Extract the [x, y] coordinate from the center of the cell holding the provided text.  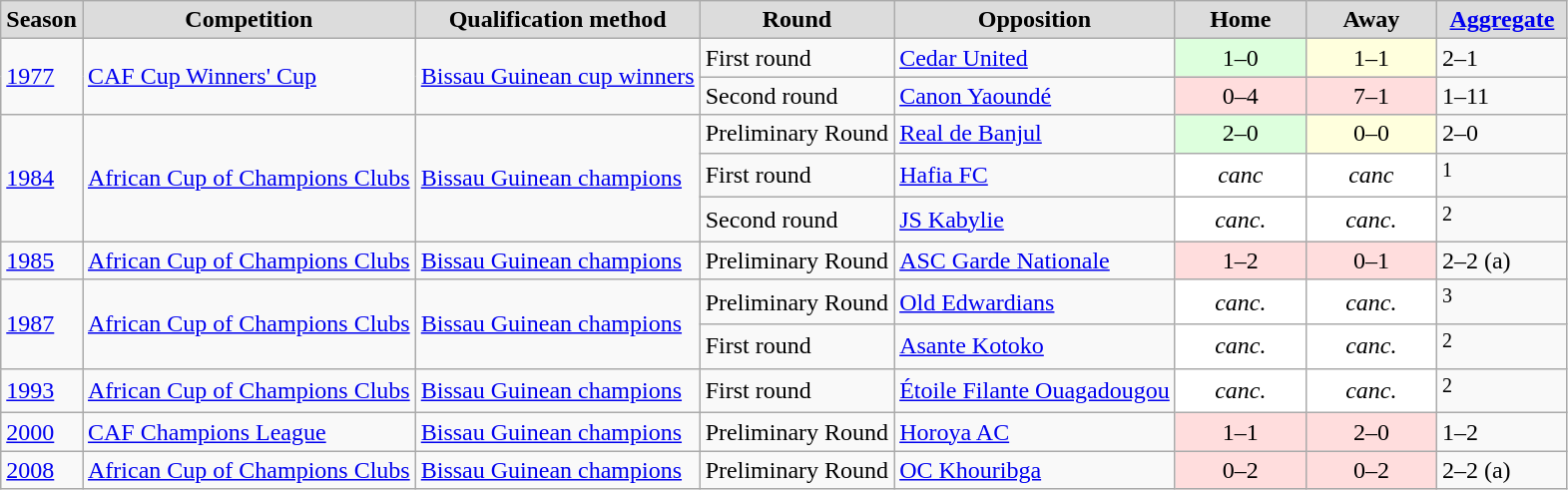
0–0 [1371, 134]
Hafia FC [1035, 176]
7–1 [1371, 96]
Season [42, 20]
Old Edwardians [1035, 301]
Bissau Guinean cup winners [557, 77]
Horoya AC [1035, 432]
1–11 [1501, 96]
Asante Kotoko [1035, 347]
1985 [42, 260]
3 [1501, 301]
Round [796, 20]
Real de Banjul [1035, 134]
Aggregate [1501, 20]
Canon Yaoundé [1035, 96]
Cedar United [1035, 58]
CAF Champions League [249, 432]
1987 [42, 323]
2000 [42, 432]
Opposition [1035, 20]
2008 [42, 470]
CAF Cup Winners' Cup [249, 77]
2–1 [1501, 58]
Qualification method [557, 20]
Away [1371, 20]
Home [1240, 20]
OC Khouribga [1035, 470]
0–4 [1240, 96]
1977 [42, 77]
1 [1501, 176]
0–1 [1371, 260]
Étoile Filante Ouagadougou [1035, 391]
ASC Garde Nationale [1035, 260]
Competition [249, 20]
1993 [42, 391]
1984 [42, 178]
1–0 [1240, 58]
JS Kabylie [1035, 220]
